Capture the cell that displays the provided text and extract its [X, Y] central coordinate. 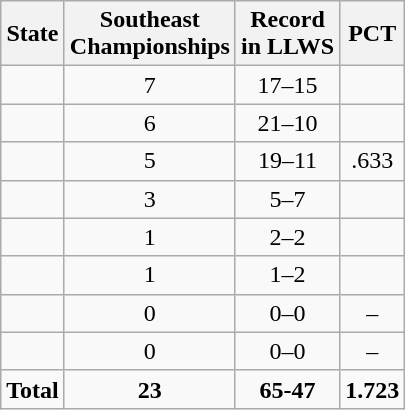
SoutheastChampionships [150, 34]
6 [150, 123]
3 [150, 199]
21–10 [287, 123]
.633 [372, 161]
PCT [372, 34]
23 [150, 389]
1.723 [372, 389]
17–15 [287, 85]
19–11 [287, 161]
1–2 [287, 275]
2–2 [287, 237]
Total [33, 389]
5 [150, 161]
Recordin LLWS [287, 34]
65-47 [287, 389]
5–7 [287, 199]
State [33, 34]
7 [150, 85]
